Pinpoint the cell where the given text exists, returning its (X, Y) midpoint coordinate. 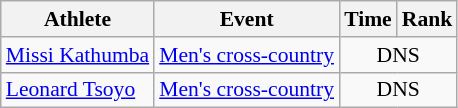
Rank (428, 19)
Leonard Tsoyo (78, 90)
Missi Kathumba (78, 55)
Athlete (78, 19)
Time (368, 19)
Event (246, 19)
